Scan for the cell matching the given text and deliver its (X, Y) coordinate at center. 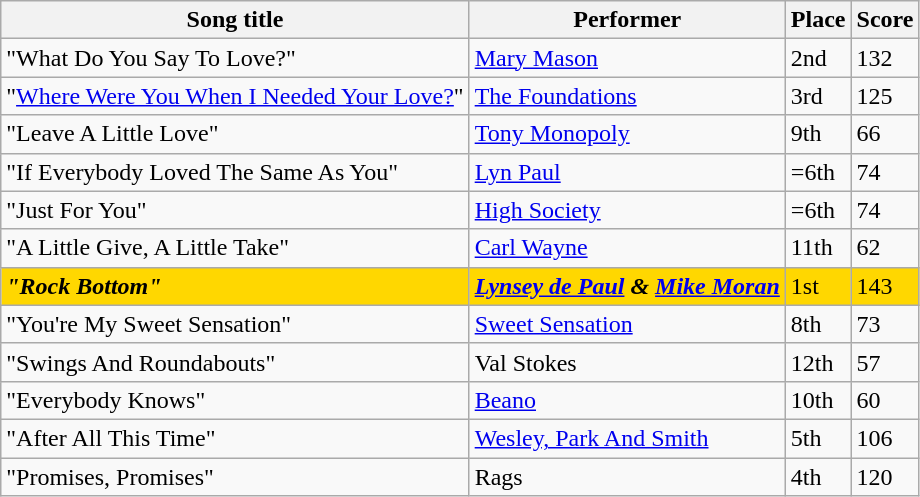
Wesley, Park And Smith (627, 438)
9th (818, 134)
"Just For You" (235, 210)
12th (818, 362)
Mary Mason (627, 58)
Tony Monopoly (627, 134)
11th (818, 248)
3rd (818, 96)
High Society (627, 210)
2nd (818, 58)
"Promises, Promises" (235, 477)
Score (885, 20)
1st (818, 286)
106 (885, 438)
Rags (627, 477)
"Where Were You When I Needed Your Love?" (235, 96)
"Rock Bottom" (235, 286)
57 (885, 362)
4th (818, 477)
Lyn Paul (627, 172)
143 (885, 286)
5th (818, 438)
"Everybody Knows" (235, 400)
Beano (627, 400)
The Foundations (627, 96)
62 (885, 248)
Lynsey de Paul & Mike Moran (627, 286)
Song title (235, 20)
8th (818, 324)
"What Do You Say To Love?" (235, 58)
60 (885, 400)
66 (885, 134)
73 (885, 324)
"Swings And Roundabouts" (235, 362)
120 (885, 477)
Sweet Sensation (627, 324)
132 (885, 58)
Place (818, 20)
"If Everybody Loved The Same As You" (235, 172)
"A Little Give, A Little Take" (235, 248)
Performer (627, 20)
"You're My Sweet Sensation" (235, 324)
Val Stokes (627, 362)
125 (885, 96)
Carl Wayne (627, 248)
"After All This Time" (235, 438)
"Leave A Little Love" (235, 134)
10th (818, 400)
